Output the (X, Y) coordinate of the center of the cell containing the given text.  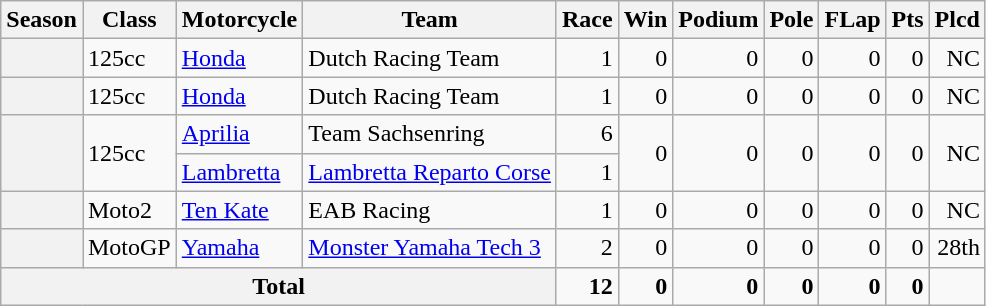
Monster Yamaha Tech 3 (430, 248)
FLap (852, 20)
EAB Racing (430, 210)
Total (279, 286)
Lambretta (240, 172)
Motorcycle (240, 20)
Lambretta Reparto Corse (430, 172)
2 (587, 248)
Podium (718, 20)
Win (646, 20)
6 (587, 134)
Race (587, 20)
Season (42, 20)
Team (430, 20)
Plcd (957, 20)
Yamaha (240, 248)
28th (957, 248)
Aprilia (240, 134)
12 (587, 286)
MotoGP (129, 248)
Pts (908, 20)
Class (129, 20)
Pole (792, 20)
Moto2 (129, 210)
Ten Kate (240, 210)
Team Sachsenring (430, 134)
